Extract the [X, Y] coordinate from the center of the cell holding the provided text.  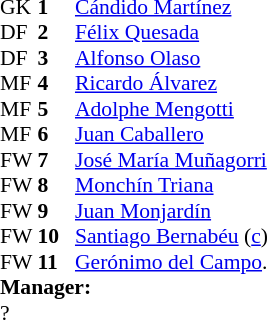
6 [56, 135]
8 [56, 185]
5 [56, 109]
2 [56, 33]
3 [56, 58]
4 [56, 83]
7 [56, 160]
9 [56, 211]
10 [56, 237]
11 [56, 262]
